Provide the [x, y] coordinate of the cell's center where the given text is located.  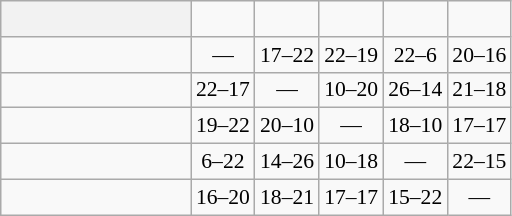
10–20 [351, 90]
20–10 [287, 126]
19–22 [223, 126]
10–18 [351, 162]
22–6 [415, 55]
14–26 [287, 162]
18–21 [287, 197]
15–22 [415, 197]
22–17 [223, 90]
21–18 [479, 90]
17–22 [287, 55]
6–22 [223, 162]
22–19 [351, 55]
20–16 [479, 55]
26–14 [415, 90]
18–10 [415, 126]
16–20 [223, 197]
22–15 [479, 162]
